Capture the cell that displays the provided text and extract its (X, Y) central coordinate. 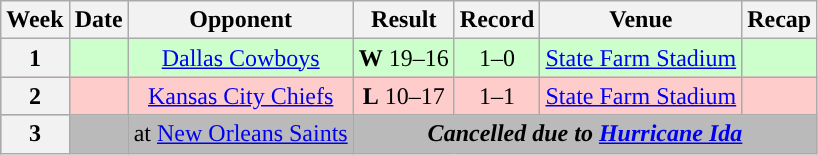
Opponent (240, 20)
Result (404, 20)
Kansas City Chiefs (240, 96)
Recap (780, 20)
Record (497, 20)
1–0 (497, 58)
Venue (641, 20)
L 10–17 (404, 96)
1–1 (497, 96)
Dallas Cowboys (240, 58)
3 (35, 134)
Cancelled due to Hurricane Ida (585, 134)
Date (98, 20)
W 19–16 (404, 58)
2 (35, 96)
at New Orleans Saints (240, 134)
Week (35, 20)
1 (35, 58)
